Return the [X, Y] coordinate for the center point of the cell that contains the specified text.  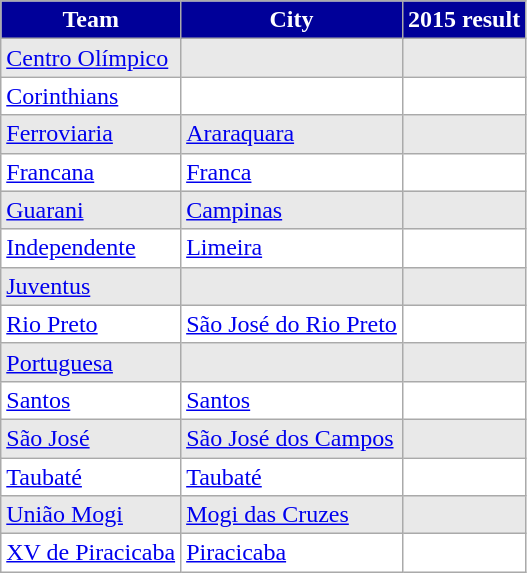
Rio Preto [91, 324]
Team [91, 20]
Piracicaba [292, 553]
Independente [91, 248]
Ferroviaria [91, 134]
Guarani [91, 210]
Limeira [292, 248]
2015 result [464, 20]
Mogi das Cruzes [292, 515]
City [292, 20]
União Mogi [91, 515]
São José [91, 438]
Araraquara [292, 134]
Juventus [91, 286]
Campinas [292, 210]
Corinthians [91, 96]
Portuguesa [91, 362]
Franca [292, 172]
São José do Rio Preto [292, 324]
Francana [91, 172]
XV de Piracicaba [91, 553]
Centro Olímpico [91, 58]
São José dos Campos [292, 438]
